From the cell containing the given text, extract its center point as [X, Y] coordinate. 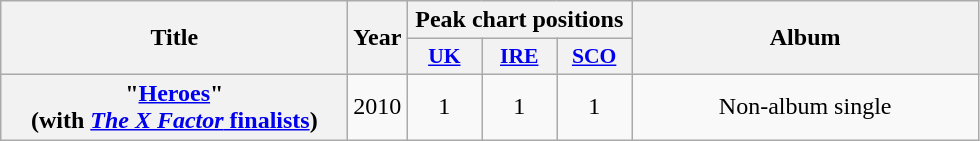
IRE [520, 57]
UK [444, 57]
Non-album single [806, 106]
SCO [594, 57]
Album [806, 38]
Title [174, 38]
2010 [378, 106]
Peak chart positions [520, 20]
"Heroes"(with The X Factor finalists) [174, 106]
Year [378, 38]
